Locate the cell with the specified text and output its [X, Y] center coordinate. 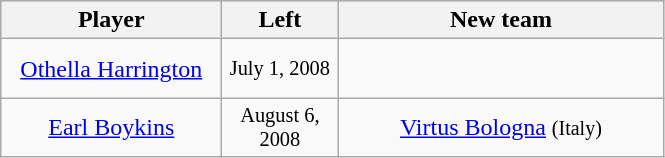
Earl Boykins [112, 128]
August 6, 2008 [280, 128]
Virtus Bologna (Italy) [501, 128]
New team [501, 20]
Othella Harrington [112, 69]
Left [280, 20]
July 1, 2008 [280, 69]
Player [112, 20]
